Return (X, Y) of the center of cell containing provided text 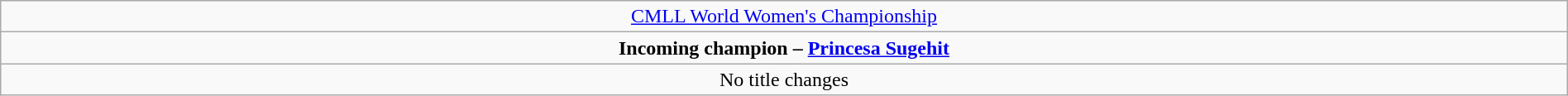
Incoming champion – Princesa Sugehit (784, 48)
No title changes (784, 79)
CMLL World Women's Championship (784, 17)
